Scan for the cell matching the given text and deliver its [X, Y] coordinate at center. 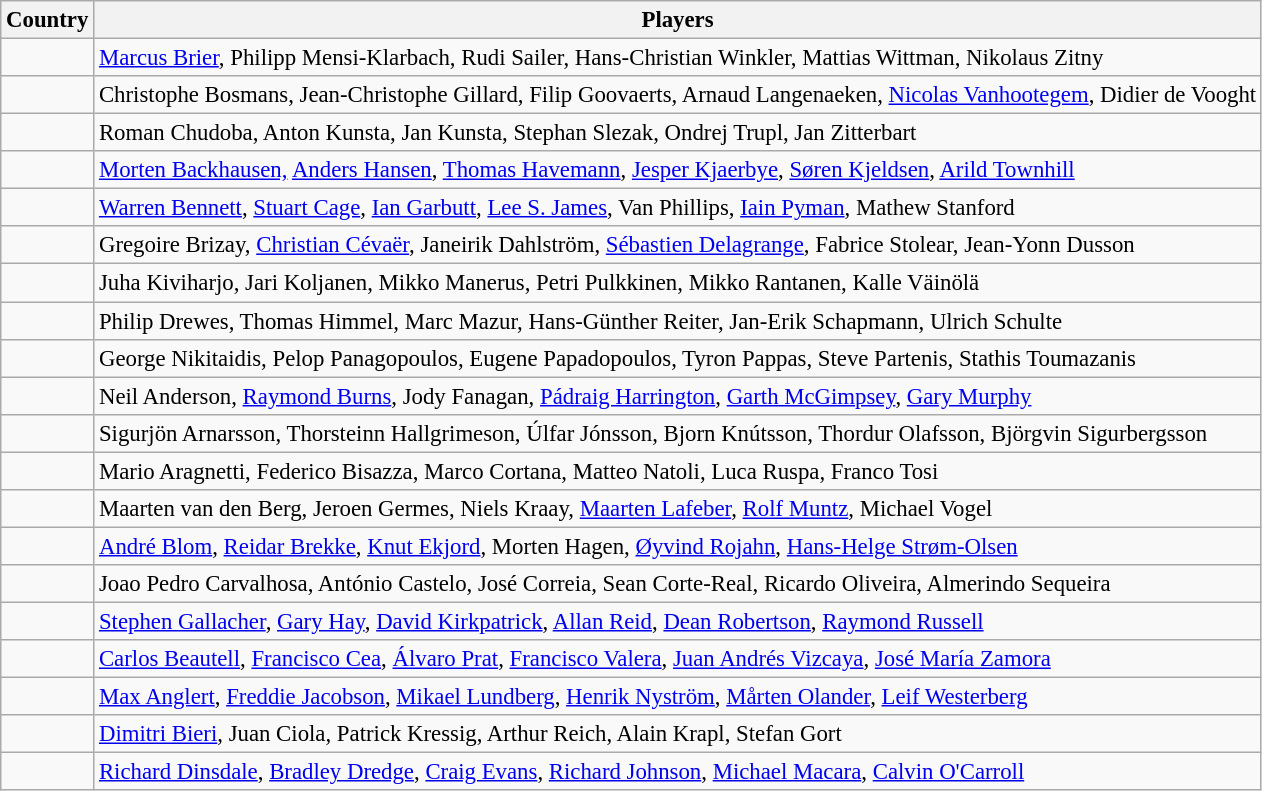
Stephen Gallacher, Gary Hay, David Kirkpatrick, Allan Reid, Dean Robertson, Raymond Russell [678, 621]
Philip Drewes, Thomas Himmel, Marc Mazur, Hans-Günther Reiter, Jan-Erik Schapmann, Ulrich Schulte [678, 321]
Carlos Beautell, Francisco Cea, Álvaro Prat, Francisco Valera, Juan Andrés Vizcaya, José María Zamora [678, 659]
André Blom, Reidar Brekke, Knut Ekjord, Morten Hagen, Øyvind Rojahn, Hans-Helge Strøm-Olsen [678, 546]
Joao Pedro Carvalhosa, António Castelo, José Correia, Sean Corte-Real, Ricardo Oliveira, Almerindo Sequeira [678, 584]
Roman Chudoba, Anton Kunsta, Jan Kunsta, Stephan Slezak, Ondrej Trupl, Jan Zitterbart [678, 133]
Morten Backhausen, Anders Hansen, Thomas Havemann, Jesper Kjaerbye, Søren Kjeldsen, Arild Townhill [678, 170]
Sigurjön Arnarsson, Thorsteinn Hallgrimeson, Úlfar Jónsson, Bjorn Knútsson, Thordur Olafsson, Björgvin Sigurbergsson [678, 433]
Gregoire Brizay, Christian Cévaër, Janeirik Dahlström, Sébastien Delagrange, Fabrice Stolear, Jean-Yonn Dusson [678, 245]
Richard Dinsdale, Bradley Dredge, Craig Evans, Richard Johnson, Michael Macara, Calvin O'Carroll [678, 772]
Maarten van den Berg, Jeroen Germes, Niels Kraay, Maarten Lafeber, Rolf Muntz, Michael Vogel [678, 509]
Warren Bennett, Stuart Cage, Ian Garbutt, Lee S. James, Van Phillips, Iain Pyman, Mathew Stanford [678, 208]
Juha Kiviharjo, Jari Koljanen, Mikko Manerus, Petri Pulkkinen, Mikko Rantanen, Kalle Väinölä [678, 283]
Marcus Brier, Philipp Mensi-Klarbach, Rudi Sailer, Hans-Christian Winkler, Mattias Wittman, Nikolaus Zitny [678, 58]
Max Anglert, Freddie Jacobson, Mikael Lundberg, Henrik Nyström, Mårten Olander, Leif Westerberg [678, 697]
George Nikitaidis, Pelop Panagopoulos, Eugene Papadopoulos, Tyron Pappas, Steve Partenis, Stathis Toumazanis [678, 358]
Dimitri Bieri, Juan Ciola, Patrick Kressig, Arthur Reich, Alain Krapl, Stefan Gort [678, 734]
Players [678, 20]
Christophe Bosmans, Jean-Christophe Gillard, Filip Goovaerts, Arnaud Langenaeken, Nicolas Vanhootegem, Didier de Vooght [678, 95]
Mario Aragnetti, Federico Bisazza, Marco Cortana, Matteo Natoli, Luca Ruspa, Franco Tosi [678, 471]
Neil Anderson, Raymond Burns, Jody Fanagan, Pádraig Harrington, Garth McGimpsey, Gary Murphy [678, 396]
Country [48, 20]
